Return the [X, Y] coordinate for the center point of the cell that contains the specified text.  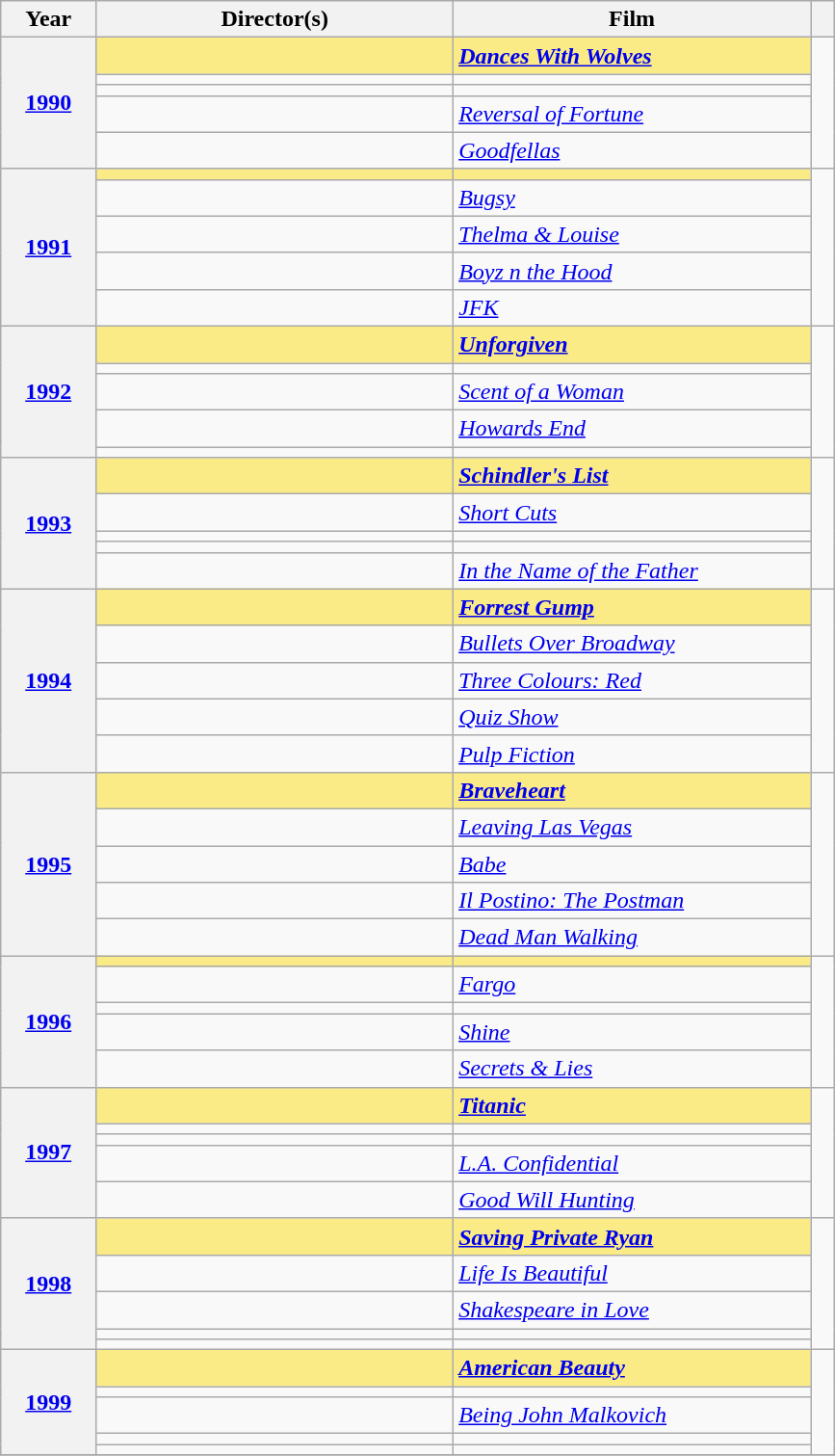
In the Name of the Father [632, 570]
Bugsy [632, 198]
Film [632, 19]
Scent of a Woman [632, 392]
1998 [48, 1284]
1992 [48, 391]
Boyz n the Hood [632, 271]
1995 [48, 863]
Three Colours: Red [632, 680]
Braveheart [632, 790]
Fargo [632, 985]
JFK [632, 307]
1993 [48, 523]
Short Cuts [632, 513]
Shine [632, 1032]
Shakespeare in Love [632, 1310]
Leaving Las Vegas [632, 827]
1990 [48, 103]
American Beauty [632, 1368]
1996 [48, 1021]
Goodfellas [632, 150]
1991 [48, 247]
1994 [48, 680]
Unforgiven [632, 344]
Pulp Fiction [632, 754]
Bullets Over Broadway [632, 644]
Thelma & Louise [632, 234]
Babe [632, 864]
Schindler's List [632, 476]
Titanic [632, 1105]
L.A. Confidential [632, 1163]
Good Will Hunting [632, 1200]
Director(s) [275, 19]
Secrets & Lies [632, 1069]
Quiz Show [632, 717]
Il Postino: The Postman [632, 901]
Year [48, 19]
Dead Man Walking [632, 938]
1997 [48, 1152]
Howards End [632, 429]
1999 [48, 1403]
Dances With Wolves [632, 56]
Reversal of Fortune [632, 114]
Forrest Gump [632, 607]
Saving Private Ryan [632, 1236]
Life Is Beautiful [632, 1273]
Being John Malkovich [632, 1416]
